Detect which cell encompasses the target text, then output its (X, Y) center coordinate. 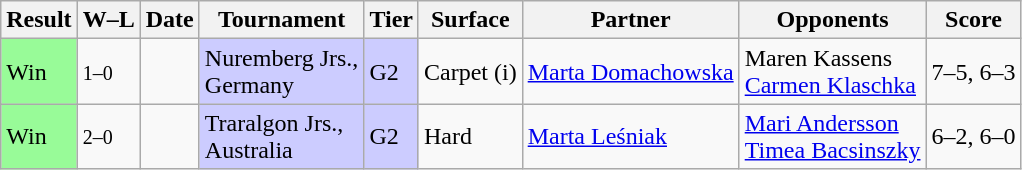
Maren Kassens Carmen Klaschka (832, 72)
Score (974, 20)
Mari Andersson Timea Bacsinszky (832, 136)
Nuremberg Jrs., Germany (282, 72)
Carpet (i) (470, 72)
Result (39, 20)
Date (170, 20)
Hard (470, 136)
Marta Domachowska (630, 72)
7–5, 6–3 (974, 72)
1–0 (108, 72)
W–L (108, 20)
2–0 (108, 136)
Partner (630, 20)
Traralgon Jrs., Australia (282, 136)
Tier (392, 20)
Marta Leśniak (630, 136)
Opponents (832, 20)
Tournament (282, 20)
Surface (470, 20)
6–2, 6–0 (974, 136)
